Return the (x, y) coordinate for the center point of the cell that contains the specified text.  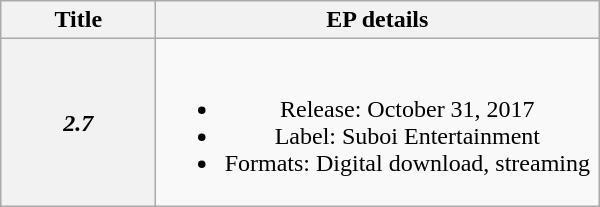
Release: October 31, 2017Label: Suboi EntertainmentFormats: Digital download, streaming (378, 122)
EP details (378, 20)
Title (78, 20)
2.7 (78, 122)
